Find where the given text appears and provide that cell's center as [x, y] coordinate. 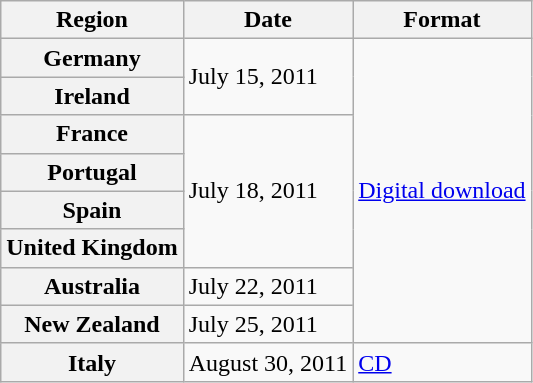
Australia [92, 286]
Italy [92, 362]
July 18, 2011 [268, 191]
Digital download [442, 191]
Ireland [92, 96]
Portugal [92, 172]
CD [442, 362]
United Kingdom [92, 248]
August 30, 2011 [268, 362]
July 25, 2011 [268, 324]
Region [92, 20]
Spain [92, 210]
Germany [92, 58]
Date [268, 20]
Format [442, 20]
France [92, 134]
July 15, 2011 [268, 77]
New Zealand [92, 324]
July 22, 2011 [268, 286]
